Extract the (x, y) coordinate from the center of the cell holding the provided text.  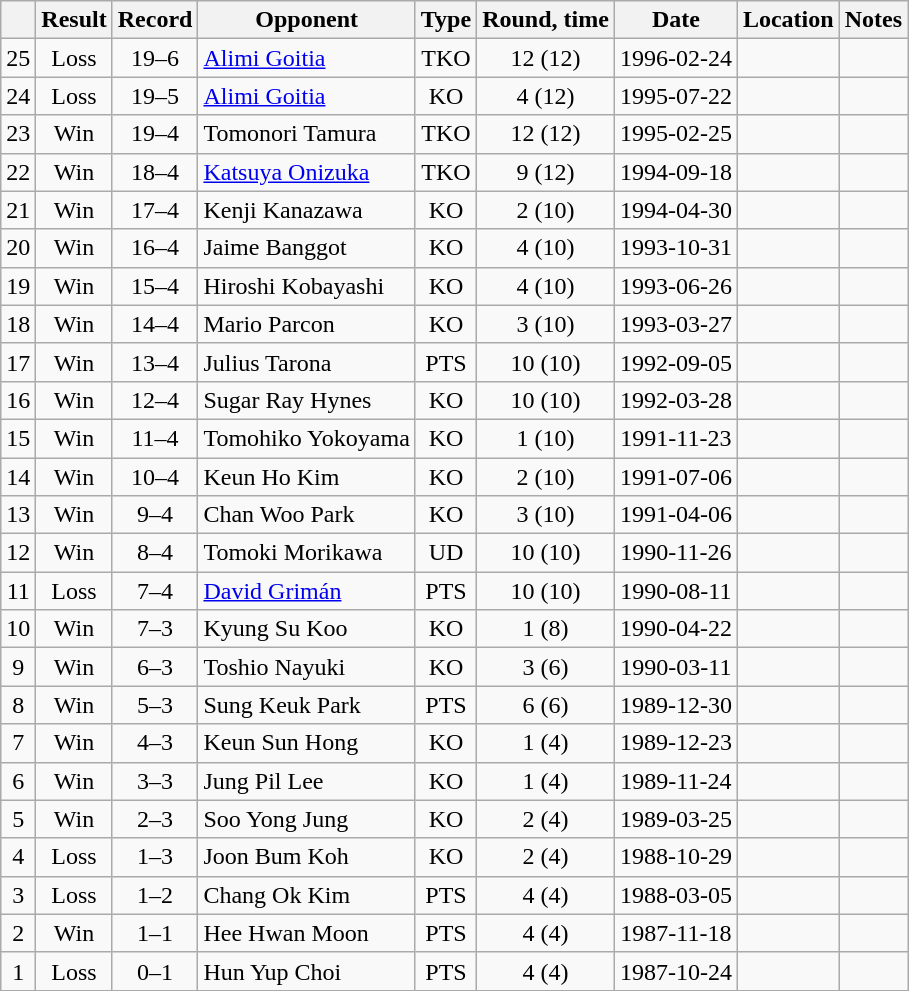
Keun Ho Kim (306, 477)
2–3 (155, 819)
Notes (873, 20)
Jung Pil Lee (306, 781)
Chan Woo Park (306, 515)
Opponent (306, 20)
Type (446, 20)
15 (18, 438)
7–3 (155, 629)
9 (18, 667)
1–1 (155, 933)
1990-04-22 (676, 629)
10 (18, 629)
12 (18, 553)
1–2 (155, 895)
11 (18, 591)
1989-03-25 (676, 819)
19–4 (155, 134)
25 (18, 58)
Hee Hwan Moon (306, 933)
David Grimán (306, 591)
Mario Parcon (306, 324)
Hun Yup Choi (306, 971)
1 (10) (546, 438)
Location (788, 20)
19–6 (155, 58)
16–4 (155, 248)
1988-10-29 (676, 857)
18–4 (155, 172)
19 (18, 286)
Tomoki Morikawa (306, 553)
10–4 (155, 477)
4 (18, 857)
13–4 (155, 362)
7–4 (155, 591)
1994-04-30 (676, 210)
5–3 (155, 705)
Round, time (546, 20)
1993-03-27 (676, 324)
22 (18, 172)
1990-03-11 (676, 667)
1987-10-24 (676, 971)
Joon Bum Koh (306, 857)
1987-11-18 (676, 933)
1994-09-18 (676, 172)
Date (676, 20)
15–4 (155, 286)
14–4 (155, 324)
1993-06-26 (676, 286)
1990-11-26 (676, 553)
Tomohiko Yokoyama (306, 438)
2 (18, 933)
Tomonori Tamura (306, 134)
24 (18, 96)
3 (6) (546, 667)
Kenji Kanazawa (306, 210)
1991-07-06 (676, 477)
19–5 (155, 96)
6 (6) (546, 705)
8–4 (155, 553)
1988-03-05 (676, 895)
1995-07-22 (676, 96)
1 (8) (546, 629)
7 (18, 743)
17 (18, 362)
1–3 (155, 857)
Toshio Nayuki (306, 667)
Sugar Ray Hynes (306, 400)
14 (18, 477)
9 (12) (546, 172)
1989-11-24 (676, 781)
9–4 (155, 515)
Record (155, 20)
11–4 (155, 438)
3 (18, 895)
1995-02-25 (676, 134)
Jaime Banggot (306, 248)
8 (18, 705)
4–3 (155, 743)
0–1 (155, 971)
1993-10-31 (676, 248)
Julius Tarona (306, 362)
23 (18, 134)
21 (18, 210)
UD (446, 553)
16 (18, 400)
3–3 (155, 781)
1992-03-28 (676, 400)
Result (74, 20)
Chang Ok Kim (306, 895)
1990-08-11 (676, 591)
1996-02-24 (676, 58)
1992-09-05 (676, 362)
1991-04-06 (676, 515)
1991-11-23 (676, 438)
1989-12-30 (676, 705)
Soo Yong Jung (306, 819)
20 (18, 248)
Kyung Su Koo (306, 629)
6–3 (155, 667)
Keun Sun Hong (306, 743)
1989-12-23 (676, 743)
12–4 (155, 400)
4 (12) (546, 96)
6 (18, 781)
Katsuya Onizuka (306, 172)
Hiroshi Kobayashi (306, 286)
13 (18, 515)
1 (18, 971)
17–4 (155, 210)
5 (18, 819)
18 (18, 324)
Sung Keuk Park (306, 705)
